Extract the [x, y] coordinate from the center of the cell holding the provided text.  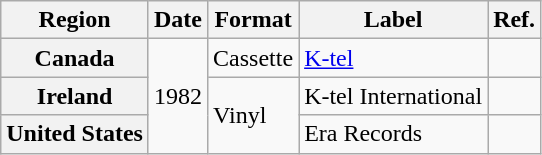
1982 [178, 96]
Ref. [514, 20]
Date [178, 20]
K-tel International [394, 96]
Format [254, 20]
K-tel [394, 58]
Vinyl [254, 115]
Region [75, 20]
Ireland [75, 96]
Era Records [394, 134]
Canada [75, 58]
Label [394, 20]
United States [75, 134]
Cassette [254, 58]
